Search for the cell housing the specified text and yield its [X, Y] center coordinate. 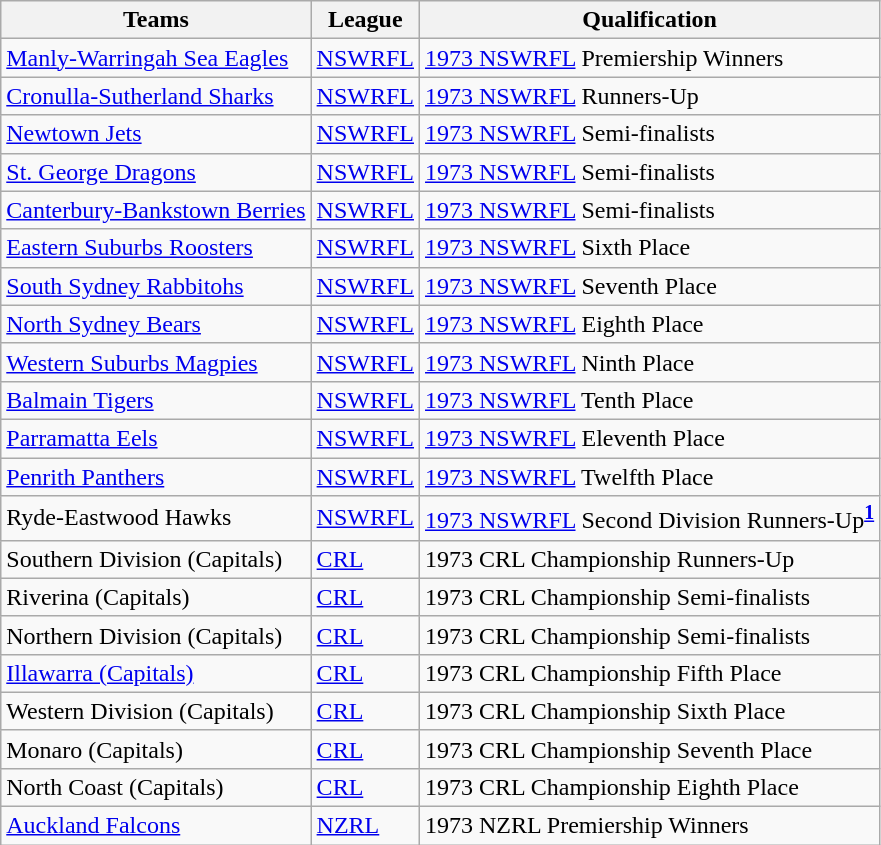
South Sydney Rabbitohs [156, 286]
Western Suburbs Magpies [156, 362]
1973 NSWRFL Eleventh Place [650, 438]
Newtown Jets [156, 134]
North Coast (Capitals) [156, 787]
Qualification [650, 20]
Cronulla-Sutherland Sharks [156, 96]
Monaro (Capitals) [156, 749]
1973 NSWRFL Eighth Place [650, 324]
League [365, 20]
Balmain Tigers [156, 400]
1973 CRL Championship Runners-Up [650, 559]
Eastern Suburbs Roosters [156, 248]
Riverina (Capitals) [156, 597]
Northern Division (Capitals) [156, 635]
St. George Dragons [156, 172]
1973 NZRL Premiership Winners [650, 826]
1973 CRL Championship Fifth Place [650, 673]
1973 CRL Championship Sixth Place [650, 711]
1973 NSWRFL Tenth Place [650, 400]
Southern Division (Capitals) [156, 559]
1973 NSWRFL Runners-Up [650, 96]
Illawarra (Capitals) [156, 673]
1973 CRL Championship Seventh Place [650, 749]
North Sydney Bears [156, 324]
Penrith Panthers [156, 477]
Teams [156, 20]
Western Division (Capitals) [156, 711]
1973 NSWRFL Second Division Runners-Up1 [650, 518]
Canterbury-Bankstown Berries [156, 210]
1973 NSWRFL Seventh Place [650, 286]
1973 CRL Championship Eighth Place [650, 787]
NZRL [365, 826]
Auckland Falcons [156, 826]
1973 NSWRFL Twelfth Place [650, 477]
1973 NSWRFL Ninth Place [650, 362]
1973 NSWRFL Sixth Place [650, 248]
Manly-Warringah Sea Eagles [156, 58]
1973 NSWRFL Premiership Winners [650, 58]
Ryde-Eastwood Hawks [156, 518]
Parramatta Eels [156, 438]
